Return [x, y] of the center of cell containing provided text 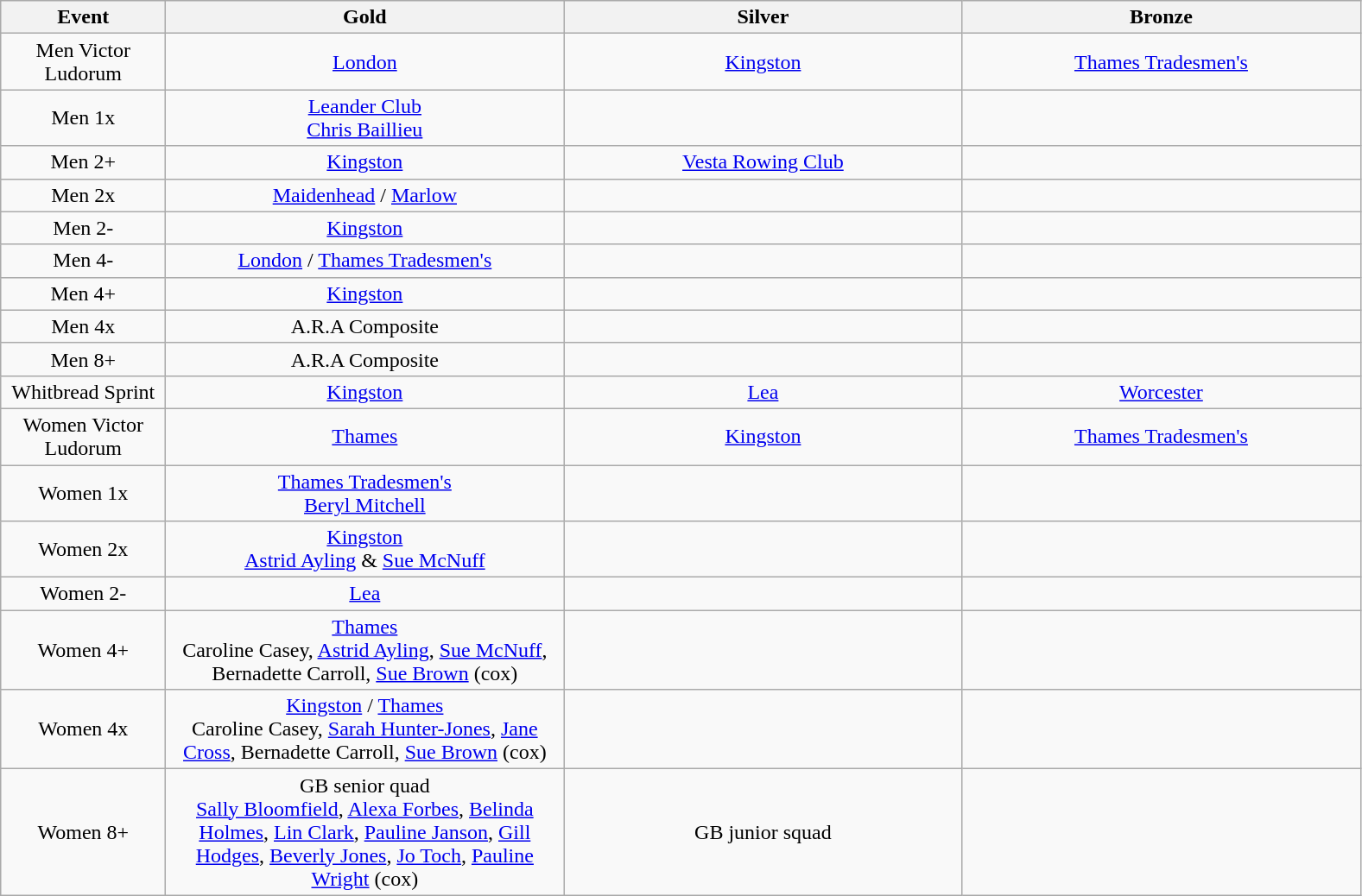
GB senior quadSally Bloomfield, Alexa Forbes, Belinda Holmes, Lin Clark, Pauline Janson, Gill Hodges, Beverly Jones, Jo Toch, Pauline Wright (cox) [364, 832]
KingstonAstrid Ayling & Sue McNuff [364, 549]
Silver [763, 17]
Men 2+ [83, 162]
Maidenhead / Marlow [364, 195]
GB junior squad [763, 832]
London / Thames Tradesmen's [364, 261]
Bronze [1161, 17]
Men 4- [83, 261]
Men 8+ [83, 359]
London [364, 62]
Men 4+ [83, 293]
Women 2x [83, 549]
Men Victor Ludorum [83, 62]
Men 4x [83, 326]
Men 2x [83, 195]
Men 1x [83, 117]
Women Victor Ludorum [83, 437]
Women 4+ [83, 650]
Leander Club Chris Baillieu [364, 117]
Thames Tradesmen'sBeryl Mitchell [364, 492]
Women 4x [83, 729]
Thames [364, 437]
Whitbread Sprint [83, 392]
Women 8+ [83, 832]
Worcester [1161, 392]
Gold [364, 17]
Kingston / ThamesCaroline Casey, Sarah Hunter-Jones, Jane Cross, Bernadette Carroll, Sue Brown (cox) [364, 729]
Event [83, 17]
Women 1x [83, 492]
Women 2- [83, 594]
Vesta Rowing Club [763, 162]
ThamesCaroline Casey, Astrid Ayling, Sue McNuff, Bernadette Carroll, Sue Brown (cox) [364, 650]
Men 2- [83, 228]
